Provide the [x, y] coordinate of the cell's center where the given text is located.  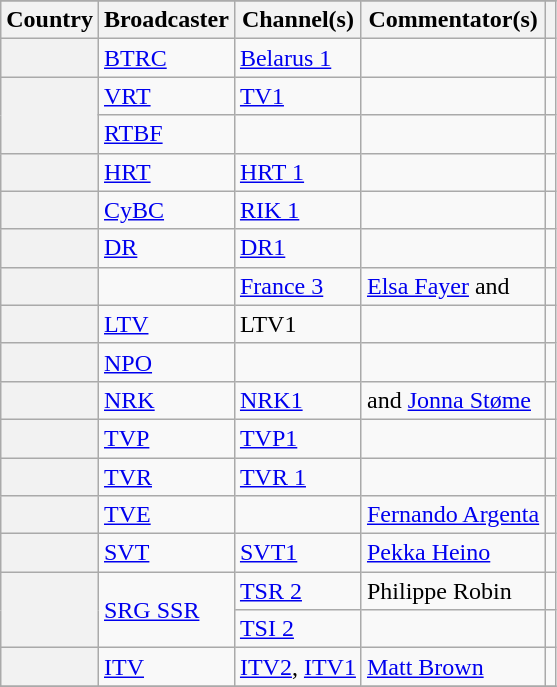
Philippe Robin [452, 591]
SVT1 [298, 553]
TVP1 [298, 438]
TVP [166, 438]
Elsa Fayer and [452, 286]
ITV2, ITV1 [298, 667]
Fernando Argenta [452, 515]
RTBF [166, 134]
Broadcaster [166, 20]
Commentator(s) [452, 20]
DR [166, 248]
SRG SSR [166, 610]
CyBC [166, 210]
France 3 [298, 286]
TVE [166, 515]
RIK 1 [298, 210]
TVR 1 [298, 477]
BTRC [166, 58]
NRK [166, 400]
Pekka Heino [452, 553]
LTV [166, 324]
HRT 1 [298, 172]
Belarus 1 [298, 58]
LTV1 [298, 324]
TSI 2 [298, 629]
Channel(s) [298, 20]
TVR [166, 477]
VRT [166, 96]
HRT [166, 172]
Country [50, 20]
TSR 2 [298, 591]
SVT [166, 553]
ITV [166, 667]
NPO [166, 362]
NRK1 [298, 400]
TV1 [298, 96]
Matt Brown [452, 667]
and Jonna Støme [452, 400]
DR1 [298, 248]
